Locate the cell with the specified text and output its [x, y] center coordinate. 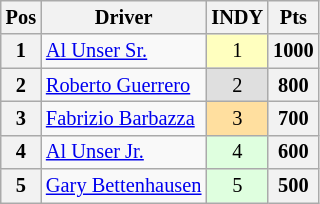
1000 [293, 51]
Gary Bettenhausen [124, 186]
600 [293, 152]
Al Unser Sr. [124, 51]
Pos [21, 17]
800 [293, 85]
700 [293, 118]
Driver [124, 17]
Al Unser Jr. [124, 152]
Pts [293, 17]
500 [293, 186]
Roberto Guerrero [124, 85]
INDY [237, 17]
Fabrizio Barbazza [124, 118]
